Return (X, Y) of the center of cell containing provided text 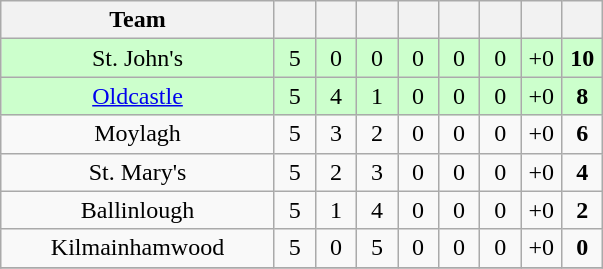
6 (582, 134)
Team (138, 20)
Moylagh (138, 134)
St. John's (138, 58)
10 (582, 58)
Oldcastle (138, 96)
Ballinlough (138, 210)
St. Mary's (138, 172)
8 (582, 96)
Kilmainhamwood (138, 248)
